From the cell containing the given text, extract its center point as (x, y) coordinate. 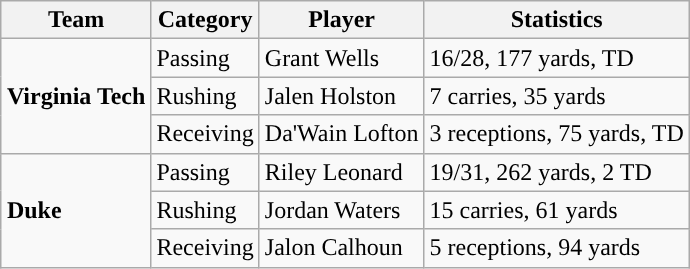
Statistics (556, 20)
Riley Leonard (342, 172)
Category (205, 20)
Jalon Calhoun (342, 248)
19/31, 262 yards, 2 TD (556, 172)
16/28, 177 yards, TD (556, 58)
15 carries, 61 yards (556, 210)
Grant Wells (342, 58)
Duke (76, 210)
Virginia Tech (76, 96)
Jalen Holston (342, 96)
Player (342, 20)
Jordan Waters (342, 210)
7 carries, 35 yards (556, 96)
Team (76, 20)
3 receptions, 75 yards, TD (556, 134)
Da'Wain Lofton (342, 134)
5 receptions, 94 yards (556, 248)
